Extract the [X, Y] coordinate from the center of the cell holding the provided text.  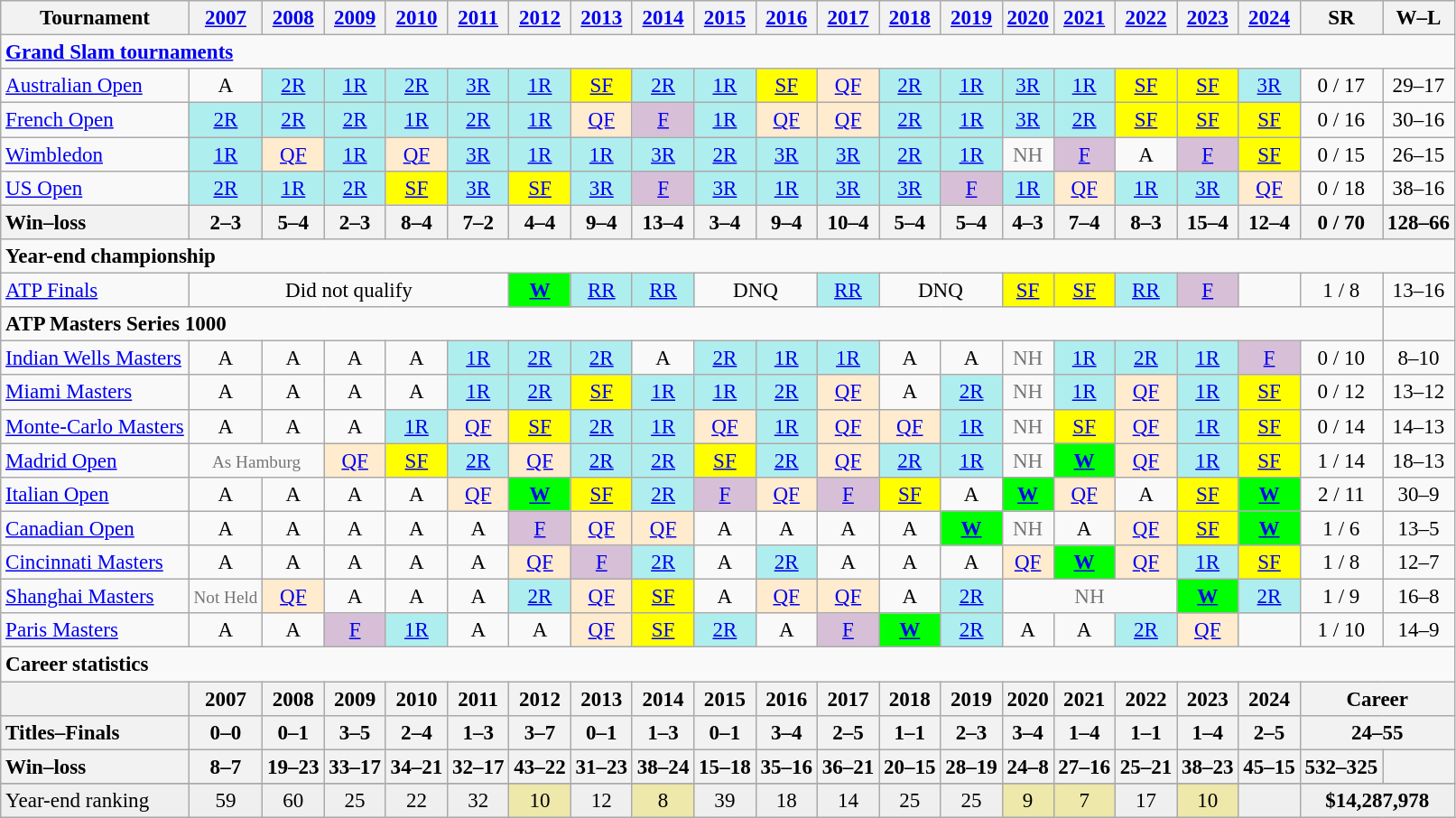
60 [293, 801]
38–16 [1419, 189]
8–7 [226, 767]
14 [848, 801]
13–12 [1419, 393]
36–21 [848, 767]
38–23 [1208, 767]
10–4 [848, 222]
32–17 [478, 767]
13–4 [663, 222]
43–22 [540, 767]
Paris Masters [95, 630]
SR [1341, 18]
24–55 [1377, 733]
128–66 [1419, 222]
Career statistics [728, 665]
16–8 [1419, 597]
0 / 16 [1341, 120]
Career [1377, 699]
0–0 [226, 733]
4–3 [1027, 222]
0 / 70 [1341, 222]
7 [1084, 801]
22 [416, 801]
Wimbledon [95, 154]
Madrid Open [95, 460]
17 [1145, 801]
1 / 6 [1341, 528]
18–13 [1419, 460]
0 / 15 [1341, 154]
0 / 14 [1341, 426]
Did not qualify [348, 291]
Indian Wells Masters [95, 358]
0 / 17 [1341, 86]
18 [786, 801]
31–23 [601, 767]
30–9 [1419, 495]
Australian Open [95, 86]
French Open [95, 120]
24–8 [1027, 767]
27–16 [1084, 767]
Not Held [226, 597]
13–16 [1419, 291]
US Open [95, 189]
12–4 [1269, 222]
Year-end ranking [95, 801]
1 / 14 [1341, 460]
532–325 [1341, 767]
9 [1027, 801]
45–15 [1269, 767]
33–17 [355, 767]
Grand Slam tournaments [728, 52]
Canadian Open [95, 528]
15–4 [1208, 222]
As Hamburg [256, 460]
1 / 9 [1341, 597]
0 / 10 [1341, 358]
Titles–Finals [95, 733]
59 [226, 801]
14–9 [1419, 630]
2–4 [416, 733]
$14,287,978 [1377, 801]
4–4 [540, 222]
12 [601, 801]
Italian Open [95, 495]
7–2 [478, 222]
ATP Masters Series 1000 [691, 324]
ATP Finals [95, 291]
32 [478, 801]
8–4 [416, 222]
0 / 18 [1341, 189]
30–16 [1419, 120]
3–5 [355, 733]
14–13 [1419, 426]
26–15 [1419, 154]
Cincinnati Masters [95, 562]
0 / 12 [1341, 393]
Miami Masters [95, 393]
2 / 11 [1341, 495]
Year-end championship [728, 256]
15–18 [725, 767]
20–15 [910, 767]
Monte-Carlo Masters [95, 426]
Shanghai Masters [95, 597]
25–21 [1145, 767]
Tournament [95, 18]
W–L [1419, 18]
39 [725, 801]
8–10 [1419, 358]
3–7 [540, 733]
28–19 [971, 767]
8–3 [1145, 222]
35–16 [786, 767]
8 [663, 801]
12–7 [1419, 562]
38–24 [663, 767]
1 / 10 [1341, 630]
7–4 [1084, 222]
29–17 [1419, 86]
13–5 [1419, 528]
19–23 [293, 767]
34–21 [416, 767]
